Scan for the cell matching the given text and deliver its (x, y) coordinate at center. 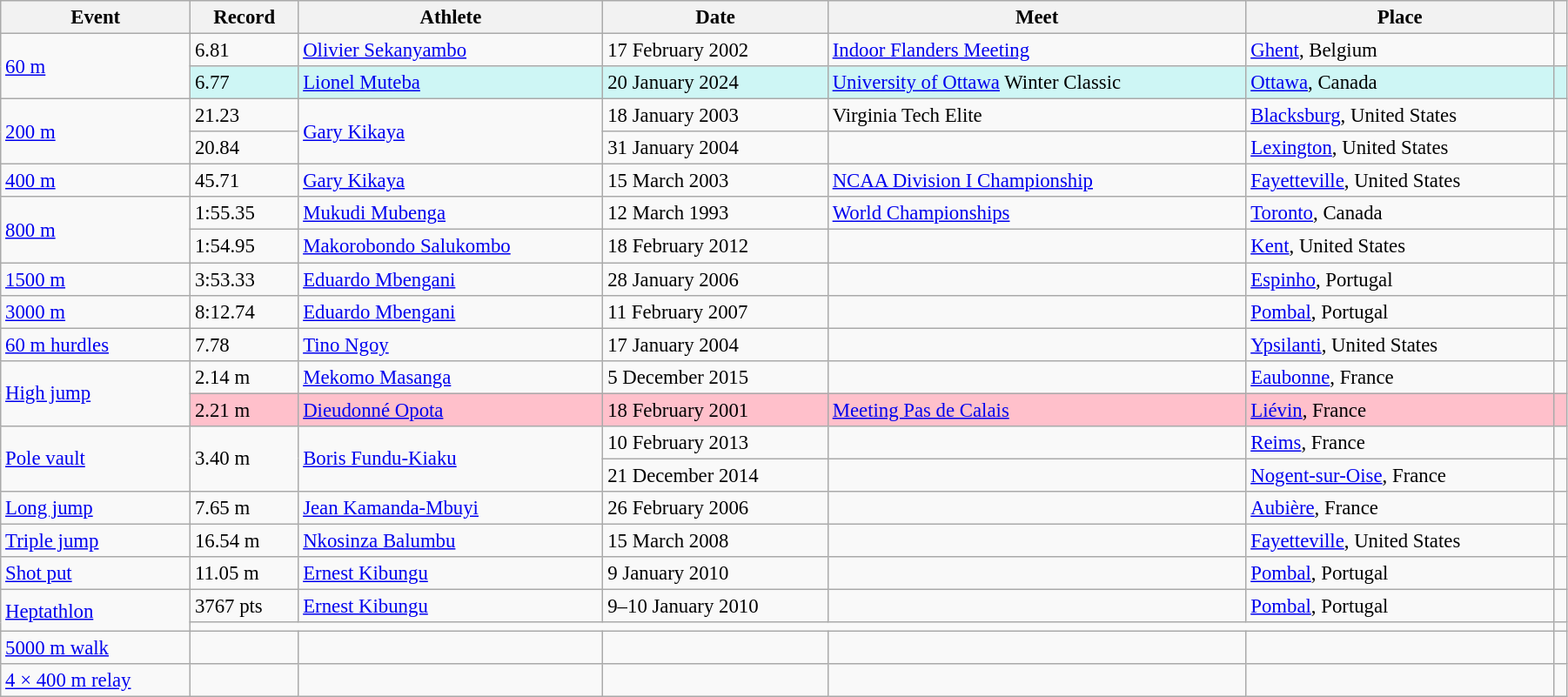
Jean Kamanda-Mbuyi (451, 508)
28 January 2006 (715, 279)
Aubière, France (1400, 508)
Date (715, 17)
Reims, France (1400, 443)
3000 m (96, 312)
21.23 (245, 116)
9 January 2010 (715, 573)
1:55.35 (245, 213)
11.05 m (245, 573)
Lexington, United States (1400, 148)
1500 m (96, 279)
2.14 m (245, 377)
18 February 2001 (715, 410)
60 m hurdles (96, 345)
3:53.33 (245, 279)
10 February 2013 (715, 443)
High jump (96, 393)
Ypsilanti, United States (1400, 345)
12 March 1993 (715, 213)
Pole vault (96, 459)
15 March 2008 (715, 540)
17 January 2004 (715, 345)
11 February 2007 (715, 312)
Indoor Flanders Meeting (1037, 50)
200 m (96, 132)
Blacksburg, United States (1400, 116)
Lionel Muteba (451, 83)
Virginia Tech Elite (1037, 116)
Meeting Pas de Calais (1037, 410)
26 February 2006 (715, 508)
Place (1400, 17)
15 March 2003 (715, 181)
1:54.95 (245, 246)
800 m (96, 230)
20.84 (245, 148)
Nkosinza Balumbu (451, 540)
18 February 2012 (715, 246)
Heptathlon (96, 611)
Kent, United States (1400, 246)
Record (245, 17)
Espinho, Portugal (1400, 279)
5 December 2015 (715, 377)
University of Ottawa Winter Classic (1037, 83)
Liévin, France (1400, 410)
Mekomo Masanga (451, 377)
Meet (1037, 17)
Triple jump (96, 540)
21 December 2014 (715, 475)
9–10 January 2010 (715, 607)
5000 m walk (96, 648)
Shot put (96, 573)
17 February 2002 (715, 50)
Mukudi Mubenga (451, 213)
3767 pts (245, 607)
31 January 2004 (715, 148)
Event (96, 17)
Dieudonné Opota (451, 410)
World Championships (1037, 213)
Long jump (96, 508)
6.81 (245, 50)
Boris Fundu-Kiaku (451, 459)
Toronto, Canada (1400, 213)
Makorobondo Salukombo (451, 246)
Ottawa, Canada (1400, 83)
NCAA Division I Championship (1037, 181)
16.54 m (245, 540)
7.78 (245, 345)
8:12.74 (245, 312)
4 × 400 m relay (96, 680)
Athlete (451, 17)
Ghent, Belgium (1400, 50)
45.71 (245, 181)
Tino Ngoy (451, 345)
400 m (96, 181)
Eaubonne, France (1400, 377)
18 January 2003 (715, 116)
20 January 2024 (715, 83)
60 m (96, 66)
2.21 m (245, 410)
3.40 m (245, 459)
6.77 (245, 83)
7.65 m (245, 508)
Nogent-sur-Oise, France (1400, 475)
Olivier Sekanyambo (451, 50)
